Find where the given text appears and provide that cell's center as [X, Y] coordinate. 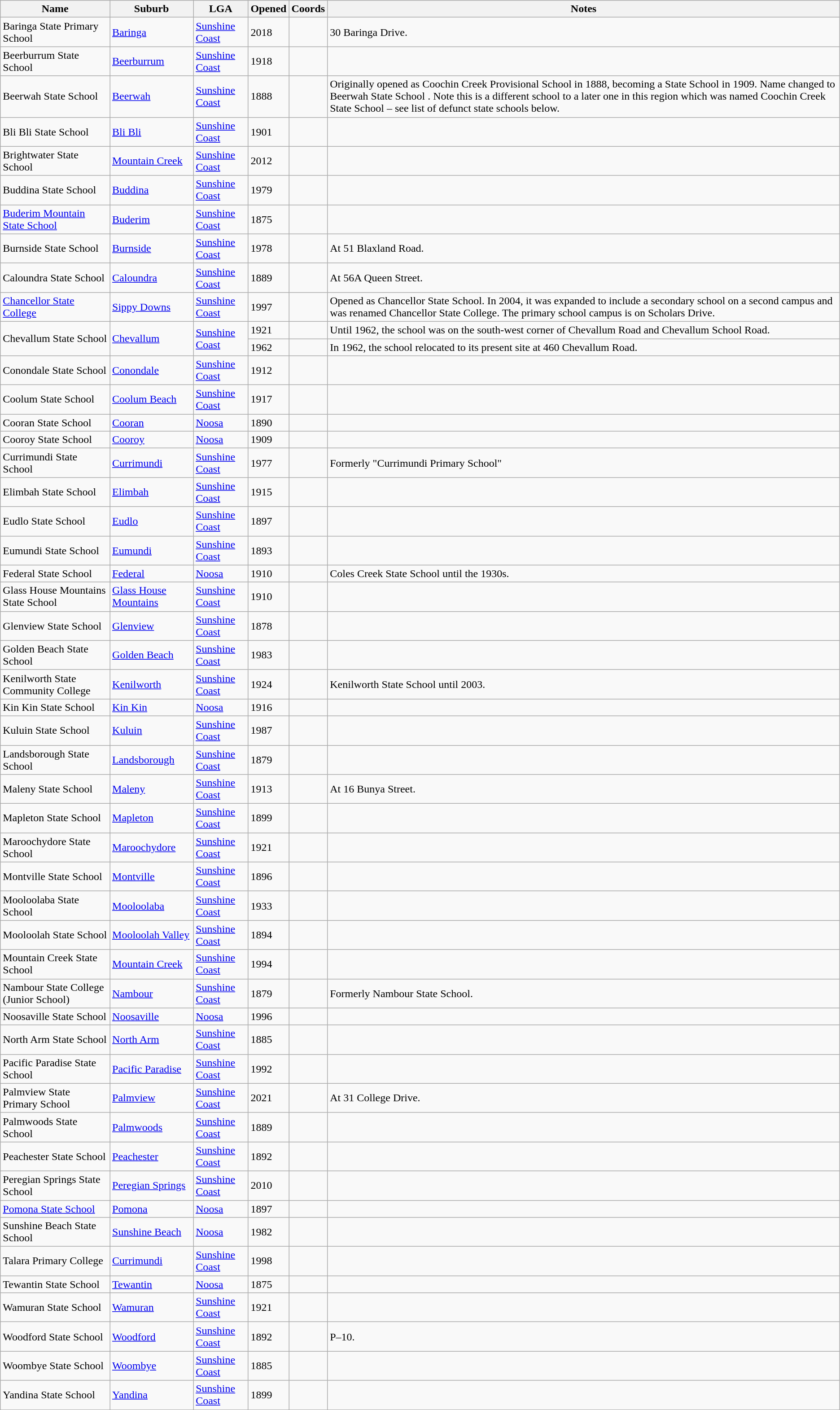
Buddina State School [55, 190]
Landsborough [152, 759]
Glass House Mountains State School [55, 597]
Mapleton State School [55, 819]
Palmview State Primary School [55, 1098]
Sunshine Beach [152, 1232]
Pomona State School [55, 1209]
Coolum Beach [152, 399]
Sippy Downs [152, 307]
Burnside [152, 249]
Bli Bli [152, 132]
1962 [268, 347]
At 31 College Drive. [584, 1098]
Maroochydore State School [55, 847]
1888 [268, 96]
LGA [221, 9]
Mooloolaba [152, 906]
1924 [268, 684]
Formerly Nambour State School. [584, 994]
Federal State School [55, 574]
Kenilworth [152, 684]
Coords [308, 9]
2018 [268, 32]
Montville State School [55, 877]
Opened [268, 9]
1994 [268, 964]
Federal [152, 574]
2012 [268, 161]
In 1962, the school relocated to its present site at 460 Chevallum Road. [584, 347]
Elimbah [152, 492]
Chevallum State School [55, 338]
1996 [268, 1016]
Woodford State School [55, 1336]
1913 [268, 789]
Cooran State School [55, 423]
Burnside State School [55, 249]
Peregian Springs [152, 1186]
1992 [268, 1069]
Buddina [152, 190]
Conondale State School [55, 371]
1912 [268, 371]
Conondale [152, 371]
Currimundi State School [55, 463]
Peregian Springs State School [55, 1186]
North Arm State School [55, 1039]
1982 [268, 1232]
Peachester State School [55, 1156]
Sunshine Beach State School [55, 1232]
Pomona [152, 1209]
Golden Beach [152, 655]
Talara Primary College [55, 1261]
1901 [268, 132]
1983 [268, 655]
1917 [268, 399]
At 51 Blaxland Road. [584, 249]
Palmwoods State School [55, 1127]
Wamuran State School [55, 1308]
Eudlo State School [55, 521]
Bli Bli State School [55, 132]
North Arm [152, 1039]
1893 [268, 550]
Kin Kin [152, 707]
1878 [268, 626]
Pacific Paradise [152, 1069]
At 56A Queen Street. [584, 277]
Noosaville State School [55, 1016]
Wamuran [152, 1308]
1894 [268, 935]
1909 [268, 440]
Woombye [152, 1366]
Buderim Mountain State School [55, 219]
Caloundra State School [55, 277]
Palmwoods [152, 1127]
Nambour [152, 994]
Mooloolah State School [55, 935]
Tewantin [152, 1284]
Formerly "Currimundi Primary School" [584, 463]
Baringa [152, 32]
Kin Kin State School [55, 707]
1915 [268, 492]
Elimbah State School [55, 492]
Kuluin State School [55, 731]
Notes [584, 9]
Brightwater State School [55, 161]
Suburb [152, 9]
Mooloolah Valley [152, 935]
Cooroy State School [55, 440]
1918 [268, 61]
Chancellor State College [55, 307]
1933 [268, 906]
Landsborough State School [55, 759]
30 Baringa Drive. [584, 32]
1979 [268, 190]
1896 [268, 877]
Eumundi State School [55, 550]
Until 1962, the school was on the south-west corner of Chevallum Road and Chevallum School Road. [584, 330]
Kuluin [152, 731]
Chevallum [152, 338]
Glenview State School [55, 626]
Beerwah [152, 96]
1916 [268, 707]
Yandina [152, 1395]
P–10. [584, 1336]
1890 [268, 423]
Nambour State College (Junior School) [55, 994]
Baringa State Primary School [55, 32]
1987 [268, 731]
Coolum State School [55, 399]
1998 [268, 1261]
Mountain Creek State School [55, 964]
Eudlo [152, 521]
Maroochydore [152, 847]
Cooran [152, 423]
2021 [268, 1098]
1997 [268, 307]
Maleny [152, 789]
Palmview [152, 1098]
Beerburrum [152, 61]
Buderim [152, 219]
Noosaville [152, 1016]
Mapleton [152, 819]
Woombye State School [55, 1366]
Coles Creek State School until the 1930s. [584, 574]
Golden Beach State School [55, 655]
Kenilworth State Community College [55, 684]
Eumundi [152, 550]
Beerburrum State School [55, 61]
1977 [268, 463]
Montville [152, 877]
2010 [268, 1186]
Cooroy [152, 440]
Pacific Paradise State School [55, 1069]
Beerwah State School [55, 96]
Tewantin State School [55, 1284]
Maleny State School [55, 789]
Woodford [152, 1336]
1978 [268, 249]
Caloundra [152, 277]
Yandina State School [55, 1395]
Peachester [152, 1156]
Glenview [152, 626]
Mooloolaba State School [55, 906]
Glass House Mountains [152, 597]
Kenilworth State School until 2003. [584, 684]
Name [55, 9]
At 16 Bunya Street. [584, 789]
